For the text-containing cell, return its midpoint in (X, Y) coordinate format. 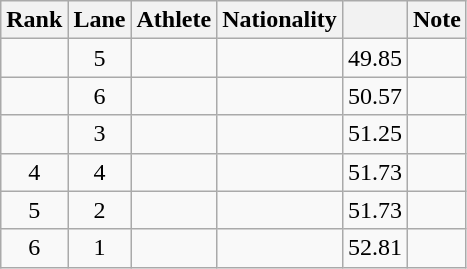
Athlete (174, 20)
49.85 (374, 58)
1 (100, 248)
51.25 (374, 134)
Nationality (280, 20)
Rank (34, 20)
52.81 (374, 248)
50.57 (374, 96)
3 (100, 134)
2 (100, 210)
Lane (100, 20)
Note (436, 20)
